Locate the cell with the specified text and output its [x, y] center coordinate. 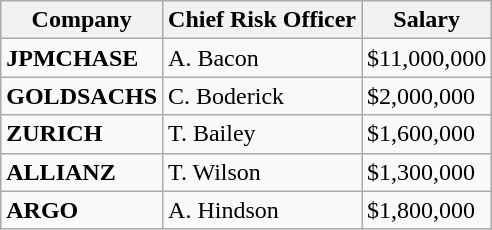
$1,800,000 [427, 210]
ARGO [82, 210]
T. Bailey [262, 134]
$2,000,000 [427, 96]
$1,600,000 [427, 134]
GOLDSACHS [82, 96]
ALLIANZ [82, 172]
A. Hindson [262, 210]
ZURICH [82, 134]
Company [82, 20]
JPMCHASE [82, 58]
Salary [427, 20]
Chief Risk Officer [262, 20]
A. Bacon [262, 58]
$11,000,000 [427, 58]
T. Wilson [262, 172]
$1,300,000 [427, 172]
C. Boderick [262, 96]
